Pinpoint the cell where the given text exists, returning its (X, Y) midpoint coordinate. 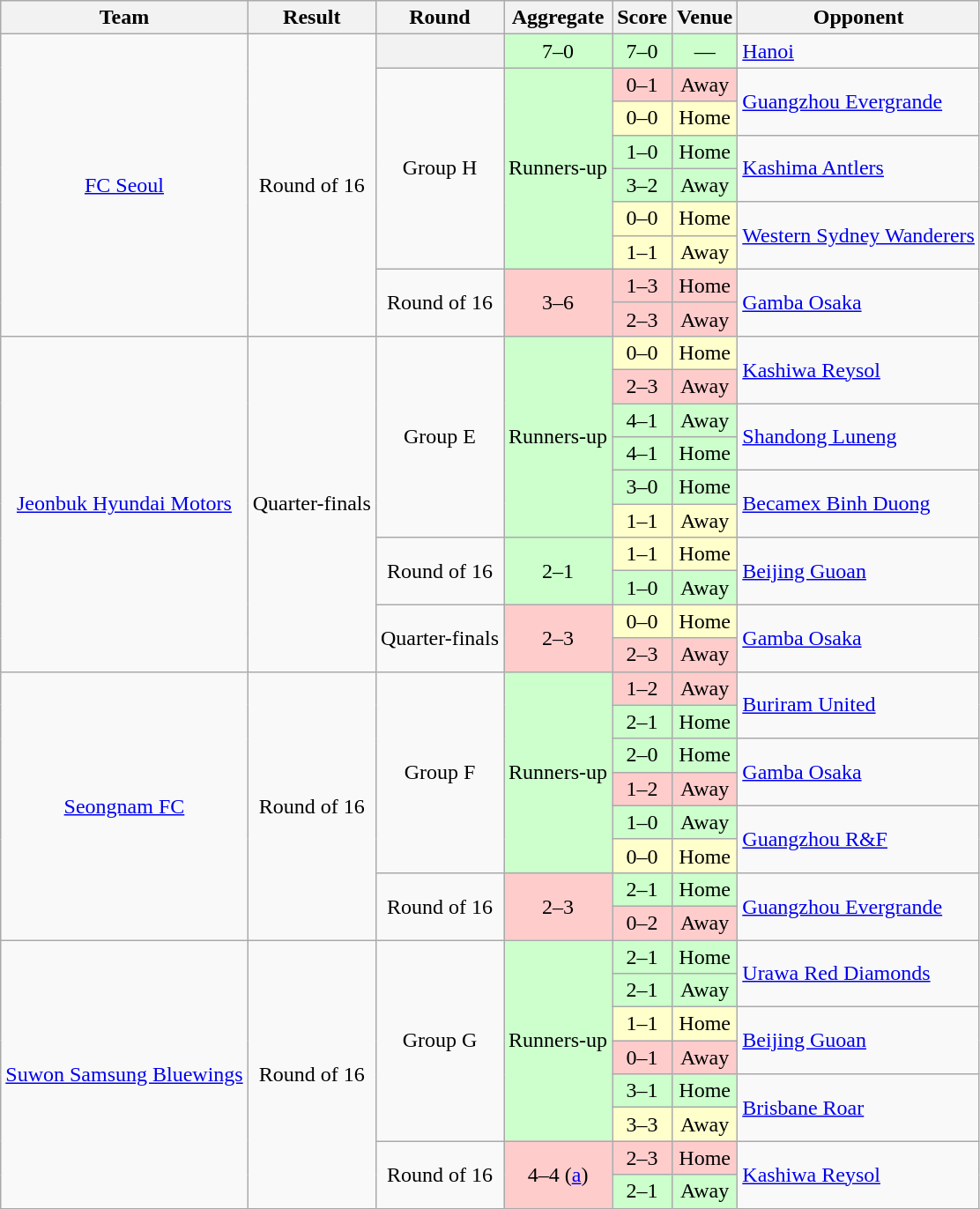
Opponent (858, 18)
Becamex Binh Duong (858, 504)
3–3 (642, 1124)
Suwon Samsung Bluewings (124, 1073)
FC Seoul (124, 185)
Group E (439, 436)
Brisbane Roar (858, 1108)
Jeonbuk Hyundai Motors (124, 504)
— (705, 51)
3–1 (642, 1091)
Seongnam FC (124, 805)
Hanoi (858, 51)
Score (642, 18)
Aggregate (559, 18)
Group G (439, 1040)
3–0 (642, 487)
Western Sydney Wanderers (858, 235)
0–2 (642, 923)
Venue (705, 18)
Urawa Red Diamonds (858, 973)
Result (312, 18)
3–2 (642, 185)
Buriram United (858, 705)
Kashima Antlers (858, 168)
Round (439, 18)
Shandong Luneng (858, 437)
Guangzhou R&F (858, 839)
2–0 (642, 755)
Team (124, 18)
4–4 (a) (559, 1175)
1–3 (642, 286)
3–6 (559, 302)
Group H (439, 168)
Group F (439, 772)
